Locate the cell with the specified text and output its [x, y] center coordinate. 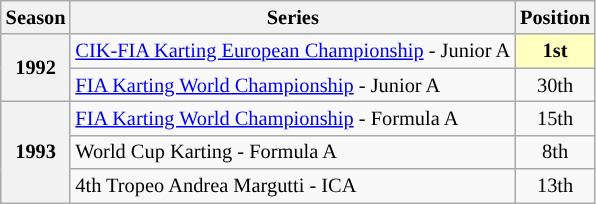
13th [555, 186]
1st [555, 51]
15th [555, 118]
1992 [36, 68]
Position [555, 17]
CIK-FIA Karting European Championship - Junior A [292, 51]
FIA Karting World Championship - Junior A [292, 85]
30th [555, 85]
4th Tropeo Andrea Margutti - ICA [292, 186]
Season [36, 17]
1993 [36, 152]
Series [292, 17]
World Cup Karting - Formula A [292, 152]
8th [555, 152]
FIA Karting World Championship - Formula A [292, 118]
